Detect which cell encompasses the target text, then output its [X, Y] center coordinate. 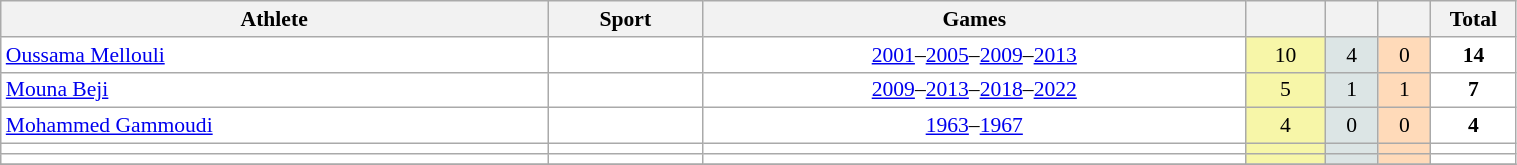
7 [1474, 90]
14 [1474, 55]
Athlete [274, 19]
1963–1967 [974, 126]
5 [1285, 90]
Total [1474, 19]
2009–2013–2018–2022 [974, 90]
2001–2005–2009–2013 [974, 55]
10 [1285, 55]
Sport [626, 19]
Mohammed Gammoudi [274, 126]
Oussama Mellouli [274, 55]
Mouna Beji [274, 90]
Games [974, 19]
